For the text-containing cell, return its midpoint in (x, y) coordinate format. 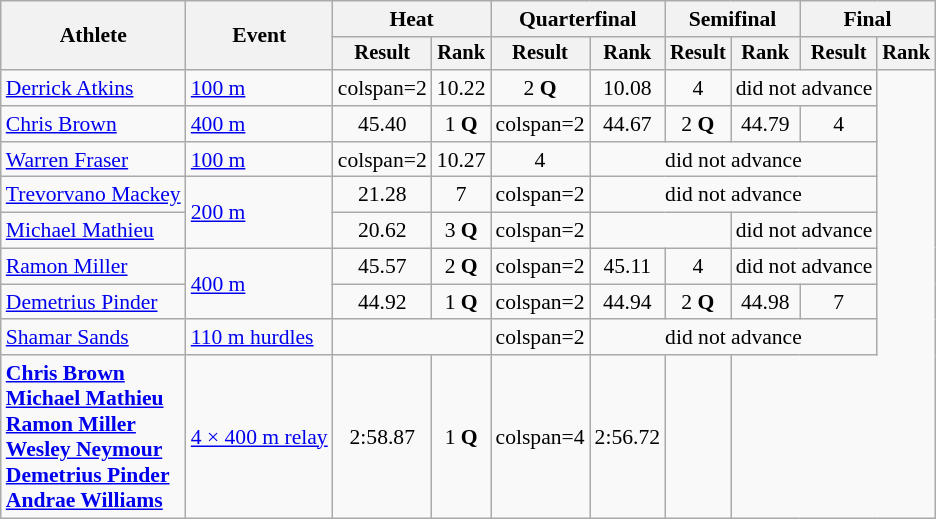
21.28 (382, 195)
Final (868, 19)
Warren Fraser (94, 160)
44.67 (628, 124)
110 m hurdles (260, 338)
44.79 (766, 124)
200 m (260, 212)
Trevorvano Mackey (94, 195)
Ramon Miller (94, 267)
Michael Mathieu (94, 231)
3 Q (462, 231)
45.11 (628, 267)
Event (260, 36)
Chris Brown (94, 124)
10.27 (462, 160)
4 × 400 m relay (260, 436)
2:56.72 (628, 436)
Chris BrownMichael MathieuRamon MillerWesley NeymourDemetrius PinderAndrae Williams (94, 436)
Derrick Atkins (94, 88)
Shamar Sands (94, 338)
Athlete (94, 36)
10.22 (462, 88)
colspan=4 (540, 436)
20.62 (382, 231)
44.92 (382, 302)
45.40 (382, 124)
45.57 (382, 267)
10.08 (628, 88)
44.94 (628, 302)
Semifinal (732, 19)
2:58.87 (382, 436)
Demetrius Pinder (94, 302)
Heat (412, 19)
44.98 (766, 302)
Quarterfinal (578, 19)
